Return the [X, Y] coordinate for the center point of the cell that contains the specified text.  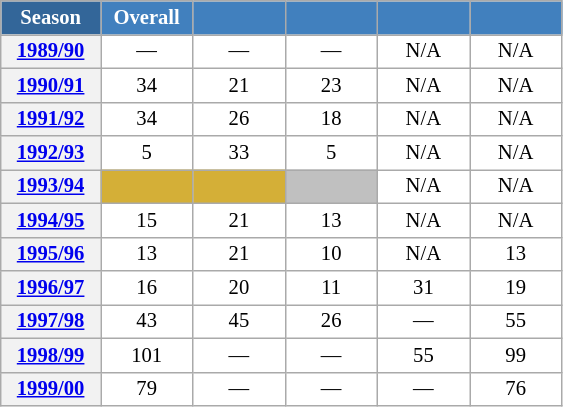
23 [331, 85]
20 [239, 287]
99 [516, 355]
1998/99 [51, 355]
18 [331, 119]
Overall [146, 17]
76 [516, 389]
1997/98 [51, 321]
79 [146, 389]
1989/90 [51, 51]
1999/00 [51, 389]
19 [516, 287]
43 [146, 321]
1993/94 [51, 186]
1996/97 [51, 287]
101 [146, 355]
10 [331, 254]
16 [146, 287]
15 [146, 220]
31 [423, 287]
Season [51, 17]
33 [239, 153]
1994/95 [51, 220]
11 [331, 287]
1992/93 [51, 153]
45 [239, 321]
1995/96 [51, 254]
1991/92 [51, 119]
1990/91 [51, 85]
